Return the (x, y) coordinate for the center point of the cell that contains the specified text.  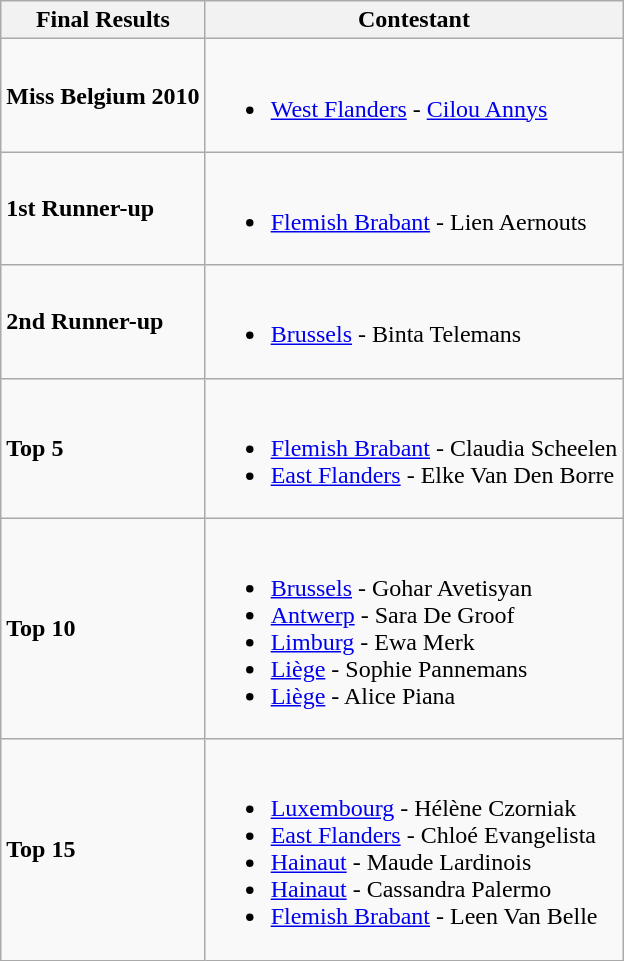
Flemish Brabant - Claudia ScheelenEast Flanders - Elke Van Den Borre (414, 448)
Flemish Brabant - Lien Aernouts (414, 208)
Brussels - Gohar AvetisyanAntwerp - Sara De GroofLimburg - Ewa MerkLiège - Sophie PannemansLiège - Alice Piana (414, 628)
Final Results (103, 20)
West Flanders - Cilou Annys (414, 96)
Miss Belgium 2010 (103, 96)
2nd Runner-up (103, 322)
1st Runner-up (103, 208)
Top 5 (103, 448)
Contestant (414, 20)
Top 10 (103, 628)
Luxembourg - Hélène CzorniakEast Flanders - Chloé EvangelistaHainaut - Maude LardinoisHainaut - Cassandra PalermoFlemish Brabant - Leen Van Belle (414, 850)
Brussels - Binta Telemans (414, 322)
Top 15 (103, 850)
